Find where the given text appears and provide that cell's center as (x, y) coordinate. 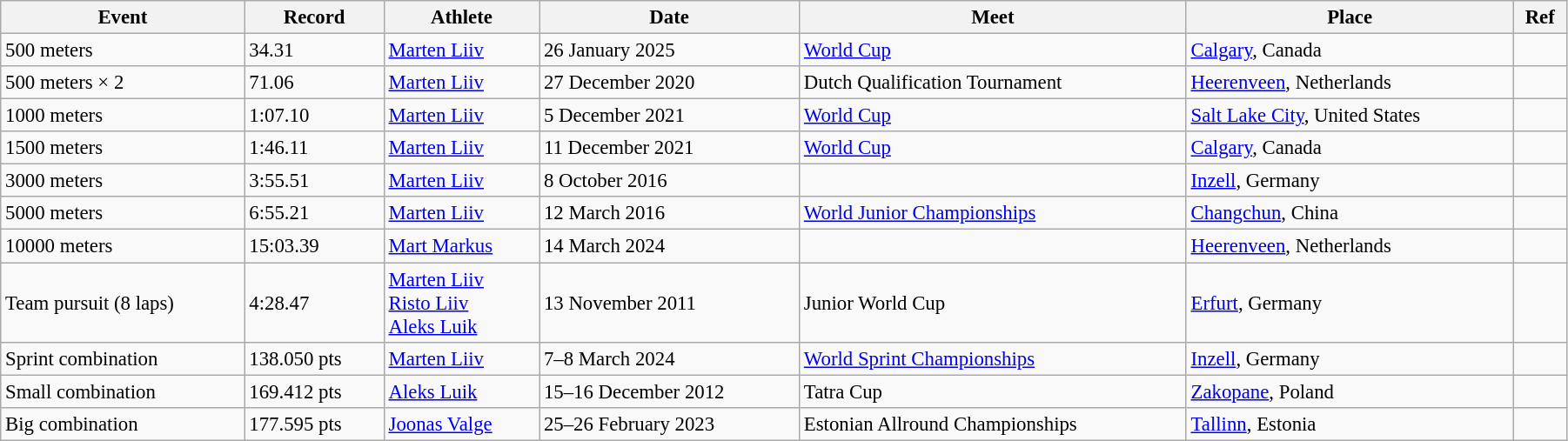
World Junior Championships (994, 213)
Place (1350, 17)
11 December 2021 (670, 148)
Salt Lake City, United States (1350, 116)
Big combination (123, 424)
4:28.47 (314, 303)
Estonian Allround Championships (994, 424)
Ref (1540, 17)
12 March 2016 (670, 213)
Erfurt, Germany (1350, 303)
5 December 2021 (670, 116)
Joonas Valge (461, 424)
1500 meters (123, 148)
Team pursuit (8 laps) (123, 303)
10000 meters (123, 246)
Athlete (461, 17)
Small combination (123, 391)
Dutch Qualification Tournament (994, 83)
6:55.21 (314, 213)
15–16 December 2012 (670, 391)
26 January 2025 (670, 50)
World Sprint Championships (994, 358)
Tatra Cup (994, 391)
7–8 March 2024 (670, 358)
1:46.11 (314, 148)
13 November 2011 (670, 303)
1000 meters (123, 116)
138.050 pts (314, 358)
Record (314, 17)
Event (123, 17)
Sprint combination (123, 358)
Junior World Cup (994, 303)
14 March 2024 (670, 246)
Aleks Luik (461, 391)
500 meters × 2 (123, 83)
5000 meters (123, 213)
8 October 2016 (670, 181)
Zakopane, Poland (1350, 391)
Changchun, China (1350, 213)
71.06 (314, 83)
Tallinn, Estonia (1350, 424)
3000 meters (123, 181)
177.595 pts (314, 424)
25–26 February 2023 (670, 424)
500 meters (123, 50)
Meet (994, 17)
34.31 (314, 50)
1:07.10 (314, 116)
Marten LiivRisto LiivAleks Luik (461, 303)
Mart Markus (461, 246)
15:03.39 (314, 246)
169.412 pts (314, 391)
Date (670, 17)
3:55.51 (314, 181)
27 December 2020 (670, 83)
